Pinpoint the cell where the given text exists, returning its [X, Y] midpoint coordinate. 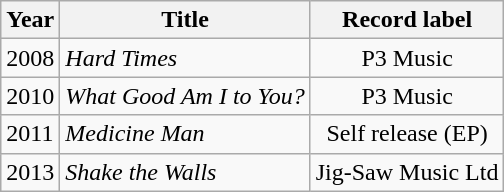
Self release (EP) [407, 134]
2008 [30, 58]
Title [185, 20]
What Good Am I to You? [185, 96]
2011 [30, 134]
Record label [407, 20]
2010 [30, 96]
2013 [30, 172]
Shake the Walls [185, 172]
Year [30, 20]
Jig-Saw Music Ltd [407, 172]
Medicine Man [185, 134]
Hard Times [185, 58]
